From the cell containing the given text, extract its center point as (x, y) coordinate. 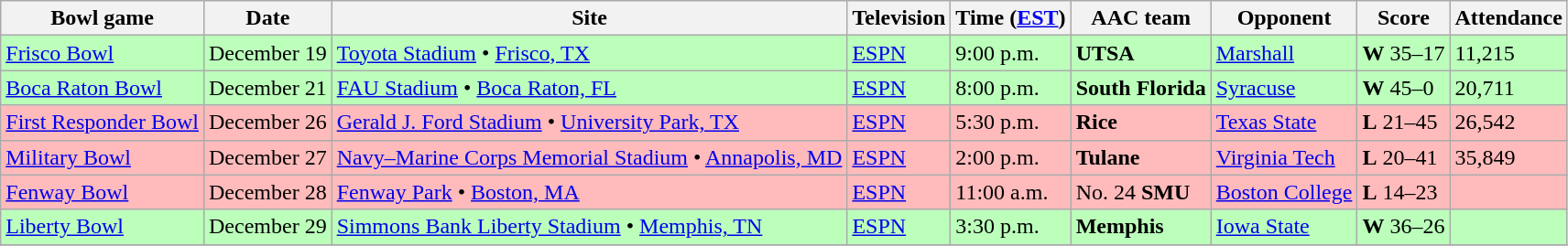
L 21–45 (1403, 123)
No. 24 SMU (1141, 192)
Date (267, 18)
11,215 (1508, 53)
L 20–41 (1403, 157)
3:30 p.m. (1011, 227)
8:00 p.m. (1011, 88)
Rice (1141, 123)
2:00 p.m. (1011, 157)
9:00 p.m. (1011, 53)
Boca Raton Bowl (103, 88)
First Responder Bowl (103, 123)
5:30 p.m. (1011, 123)
December 19 (267, 53)
Time (EST) (1011, 18)
Fenway Bowl (103, 192)
Toyota Stadium • Frisco, TX (590, 53)
Site (590, 18)
11:00 a.m. (1011, 192)
Liberty Bowl (103, 227)
Texas State (1284, 123)
Navy–Marine Corps Memorial Stadium • Annapolis, MD (590, 157)
L 14–23 (1403, 192)
26,542 (1508, 123)
Fenway Park • Boston, MA (590, 192)
December 21 (267, 88)
Frisco Bowl (103, 53)
Iowa State (1284, 227)
AAC team (1141, 18)
Tulane (1141, 157)
Bowl game (103, 18)
December 29 (267, 227)
20,711 (1508, 88)
Score (1403, 18)
Memphis (1141, 227)
December 28 (267, 192)
W 35–17 (1403, 53)
Simmons Bank Liberty Stadium • Memphis, TN (590, 227)
Attendance (1508, 18)
South Florida (1141, 88)
December 26 (267, 123)
Virginia Tech (1284, 157)
W 36–26 (1403, 227)
Marshall (1284, 53)
December 27 (267, 157)
FAU Stadium • Boca Raton, FL (590, 88)
Boston College (1284, 192)
Television (899, 18)
Gerald J. Ford Stadium • University Park, TX (590, 123)
W 45–0 (1403, 88)
35,849 (1508, 157)
Opponent (1284, 18)
UTSA (1141, 53)
Military Bowl (103, 157)
Syracuse (1284, 88)
